For the text-containing cell, return its midpoint in (x, y) coordinate format. 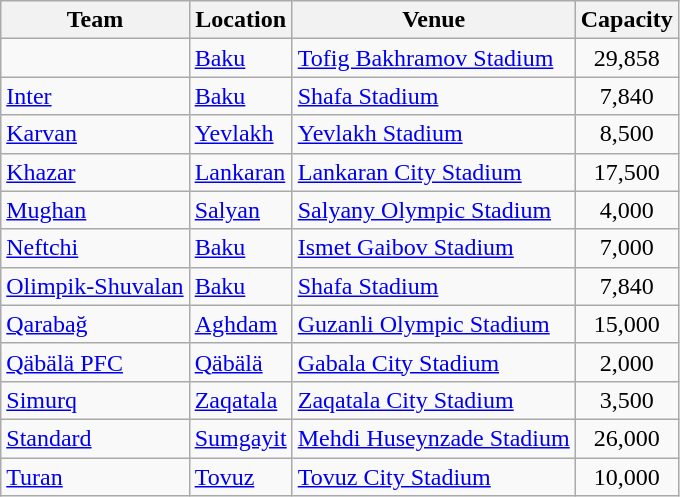
Aghdam (240, 324)
Venue (434, 20)
10,000 (626, 477)
Tovuz City Stadium (434, 477)
Lankaran (240, 172)
Standard (95, 438)
4,000 (626, 210)
Qarabağ (95, 324)
Gabala City Stadium (434, 362)
26,000 (626, 438)
Zaqatala City Stadium (434, 400)
7,000 (626, 248)
Ismet Gaibov Stadium (434, 248)
Salyan (240, 210)
Mehdi Huseynzade Stadium (434, 438)
Salyany Olympic Stadium (434, 210)
Guzanli Olympic Stadium (434, 324)
Khazar (95, 172)
17,500 (626, 172)
Mughan (95, 210)
Location (240, 20)
Qäbälä PFC (95, 362)
Inter (95, 96)
3,500 (626, 400)
2,000 (626, 362)
Zaqatala (240, 400)
Yevlakh Stadium (434, 134)
Lankaran City Stadium (434, 172)
Capacity (626, 20)
15,000 (626, 324)
29,858 (626, 58)
Yevlakh (240, 134)
Neftchi (95, 248)
Tofig Bakhramov Stadium (434, 58)
Turan (95, 477)
Qäbälä (240, 362)
8,500 (626, 134)
Sumgayit (240, 438)
Karvan (95, 134)
Olimpik-Shuvalan (95, 286)
Simurq (95, 400)
Tovuz (240, 477)
Team (95, 20)
